Capture the cell that displays the provided text and extract its [X, Y] central coordinate. 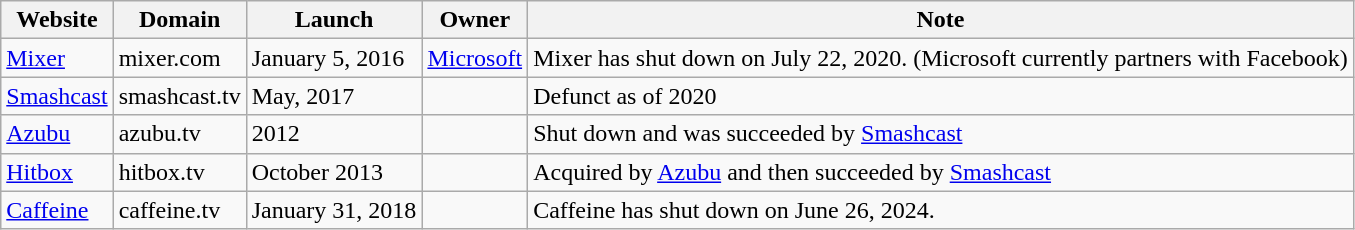
January 31, 2018 [334, 210]
Website [57, 20]
mixer.com [180, 58]
Note [941, 20]
Acquired by Azubu and then succeeded by Smashcast [941, 172]
caffeine.tv [180, 210]
2012 [334, 134]
hitbox.tv [180, 172]
Mixer [57, 58]
Microsoft [475, 58]
Caffeine has shut down on June 26, 2024. [941, 210]
Owner [475, 20]
May, 2017 [334, 96]
Hitbox [57, 172]
smashcast.tv [180, 96]
Azubu [57, 134]
Caffeine [57, 210]
Launch [334, 20]
azubu.tv [180, 134]
Mixer has shut down on July 22, 2020. (Microsoft currently partners with Facebook) [941, 58]
October 2013 [334, 172]
Shut down and was succeeded by Smashcast [941, 134]
January 5, 2016 [334, 58]
Defunct as of 2020 [941, 96]
Smashcast [57, 96]
Domain [180, 20]
